Search for the cell housing the specified text and yield its [x, y] center coordinate. 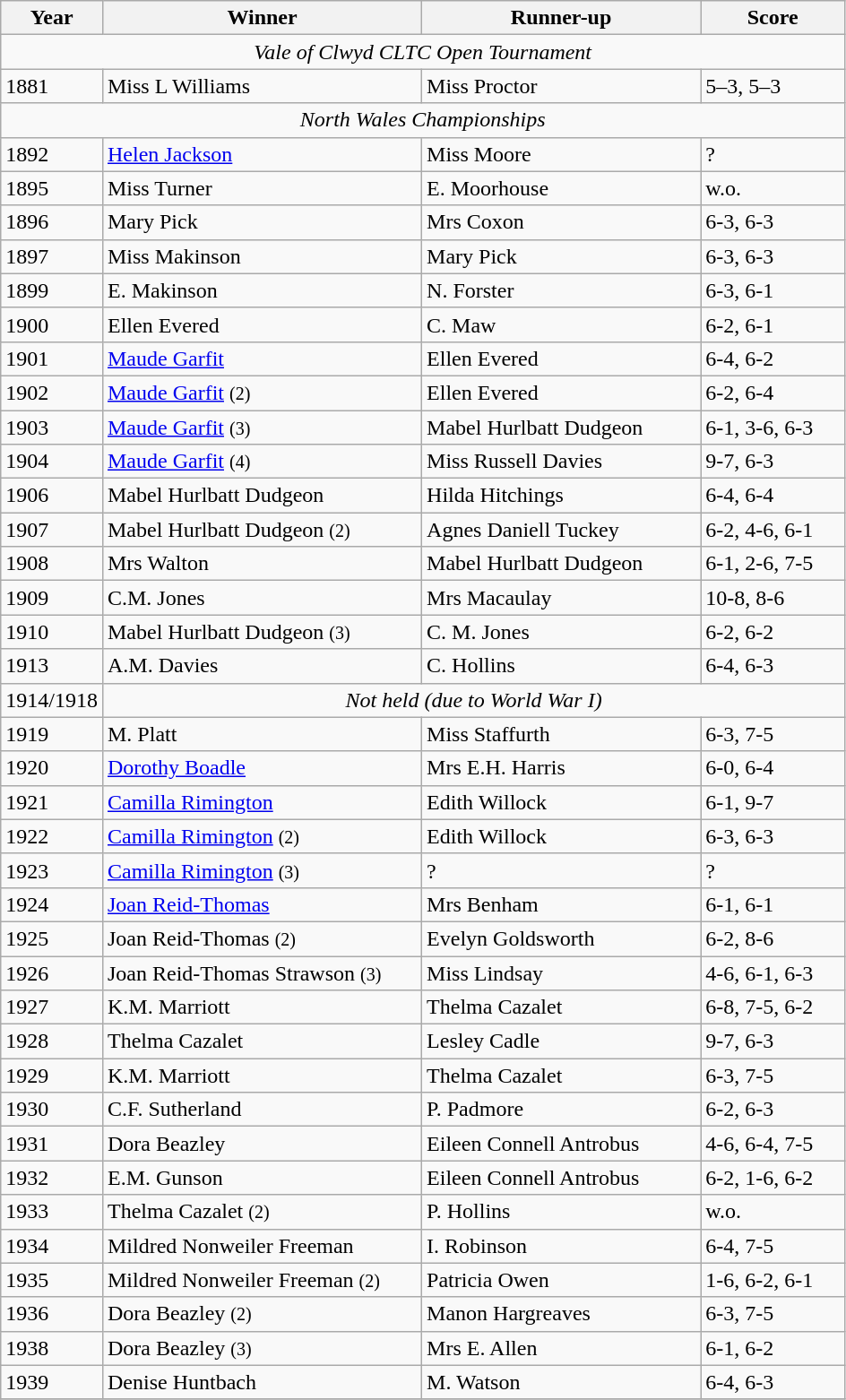
Dora Beazley [262, 1144]
6-2, 6-1 [773, 324]
Mrs E. Allen [561, 1348]
Patricia Owen [561, 1280]
1927 [52, 1007]
6-0, 6-4 [773, 768]
Thelma Cazalet (2) [262, 1212]
C. Hollins [561, 666]
Not held (due to World War I) [473, 700]
6-2, 4-6, 6-1 [773, 530]
6-2, 1-6, 6-2 [773, 1178]
N. Forster [561, 290]
1922 [52, 836]
E.M. Gunson [262, 1178]
4-6, 6-4, 7-5 [773, 1144]
1895 [52, 188]
1926 [52, 972]
Maude Garfit [262, 359]
C. M. Jones [561, 632]
1919 [52, 734]
Miss Proctor [561, 86]
Mrs E.H. Harris [561, 768]
1901 [52, 359]
1928 [52, 1041]
6-1, 6-2 [773, 1348]
1906 [52, 496]
1934 [52, 1246]
1923 [52, 870]
6-2, 8-6 [773, 938]
Dora Beazley (2) [262, 1314]
6-4, 6-4 [773, 496]
1933 [52, 1212]
Maude Garfit (4) [262, 462]
A.M. Davies [262, 666]
Agnes Daniell Tuckey [561, 530]
1913 [52, 666]
1900 [52, 324]
Joan Reid-Thomas [262, 904]
Camilla Rimington (3) [262, 870]
Mabel Hurlbatt Dudgeon (3) [262, 632]
6-2, 6-4 [773, 393]
Denise Huntbach [262, 1382]
Mrs Benham [561, 904]
Mrs Walton [262, 564]
I. Robinson [561, 1246]
Mabel Hurlbatt Dudgeon (2) [262, 530]
6-1, 9-7 [773, 802]
6-2, 6-3 [773, 1110]
Miss Turner [262, 188]
C.M. Jones [262, 598]
Mildred Nonweiler Freeman (2) [262, 1280]
1935 [52, 1280]
1929 [52, 1076]
P. Hollins [561, 1212]
Joan Reid-Thomas Strawson (3) [262, 972]
1897 [52, 256]
Year [52, 18]
4-6, 6-1, 6-3 [773, 972]
Vale of Clwyd CLTC Open Tournament [423, 52]
1907 [52, 530]
Miss Staffurth [561, 734]
C.F. Sutherland [262, 1110]
1881 [52, 86]
Lesley Cadle [561, 1041]
1936 [52, 1314]
Miss L Williams [262, 86]
Joan Reid-Thomas (2) [262, 938]
Hilda Hitchings [561, 496]
1914/1918 [52, 700]
E. Moorhouse [561, 188]
6-1, 2-6, 7-5 [773, 564]
Winner [262, 18]
1920 [52, 768]
Camilla Rimington (2) [262, 836]
1896 [52, 222]
Camilla Rimington [262, 802]
5–3, 5–3 [773, 86]
Miss Moore [561, 154]
M. Platt [262, 734]
1904 [52, 462]
1908 [52, 564]
Dora Beazley (3) [262, 1348]
1938 [52, 1348]
1899 [52, 290]
E. Makinson [262, 290]
10-8, 8-6 [773, 598]
Maude Garfit (3) [262, 428]
1939 [52, 1382]
1902 [52, 393]
6-2, 6-2 [773, 632]
6-1, 6-1 [773, 904]
Score [773, 18]
1921 [52, 802]
6-3, 6-1 [773, 290]
Miss Lindsay [561, 972]
6-4, 7-5 [773, 1246]
Evelyn Goldsworth [561, 938]
Runner-up [561, 18]
1925 [52, 938]
1-6, 6-2, 6-1 [773, 1280]
1924 [52, 904]
P. Padmore [561, 1110]
1930 [52, 1110]
1903 [52, 428]
North Wales Championships [423, 120]
Manon Hargreaves [561, 1314]
C. Maw [561, 324]
Miss Makinson [262, 256]
1909 [52, 598]
1892 [52, 154]
Helen Jackson [262, 154]
1910 [52, 632]
1932 [52, 1178]
Mildred Nonweiler Freeman [262, 1246]
M. Watson [561, 1382]
6-8, 7-5, 6-2 [773, 1007]
1931 [52, 1144]
Dorothy Boadle [262, 768]
6-1, 3-6, 6-3 [773, 428]
Mrs Macaulay [561, 598]
Miss Russell Davies [561, 462]
Mrs Coxon [561, 222]
Maude Garfit (2) [262, 393]
6-4, 6-2 [773, 359]
